Scan for the cell matching the given text and deliver its [x, y] coordinate at center. 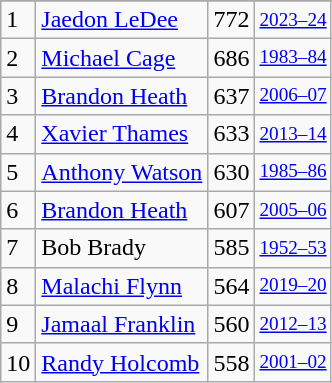
2001–02 [293, 362]
2005–06 [293, 210]
2019–20 [293, 286]
633 [232, 134]
9 [18, 324]
2 [18, 58]
7 [18, 248]
3 [18, 96]
Anthony Watson [122, 172]
10 [18, 362]
Michael Cage [122, 58]
630 [232, 172]
558 [232, 362]
Randy Holcomb [122, 362]
607 [232, 210]
8 [18, 286]
Bob Brady [122, 248]
1985–86 [293, 172]
4 [18, 134]
564 [232, 286]
Jaedon LeDee [122, 20]
2006–07 [293, 96]
5 [18, 172]
Malachi Flynn [122, 286]
1952–53 [293, 248]
Xavier Thames [122, 134]
1 [18, 20]
1983–84 [293, 58]
686 [232, 58]
772 [232, 20]
2013–14 [293, 134]
637 [232, 96]
2023–24 [293, 20]
585 [232, 248]
2012–13 [293, 324]
560 [232, 324]
6 [18, 210]
Jamaal Franklin [122, 324]
